Scan for the cell matching the given text and deliver its (X, Y) coordinate at center. 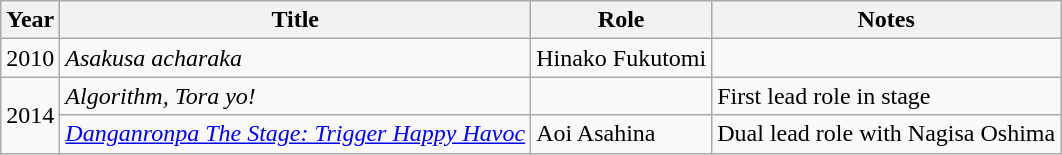
Hinako Fukutomi (622, 58)
Aoi Asahina (622, 134)
Algorithm, Tora yo! (296, 96)
First lead role in stage (886, 96)
2010 (30, 58)
Asakusa acharaka (296, 58)
Year (30, 20)
Title (296, 20)
2014 (30, 115)
Role (622, 20)
Danganronpa The Stage: Trigger Happy Havoc (296, 134)
Notes (886, 20)
Dual lead role with Nagisa Oshima (886, 134)
